Identify which cell holds the provided text, then report its [X, Y] central coordinate. 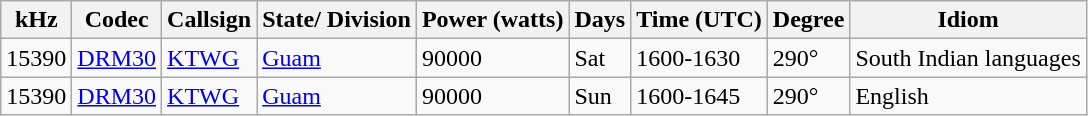
Sun [600, 96]
Power (watts) [492, 20]
Idiom [968, 20]
1600-1630 [700, 58]
Time (UTC) [700, 20]
Sat [600, 58]
English [968, 96]
State/ Division [337, 20]
Codec [117, 20]
kHz [36, 20]
South Indian languages [968, 58]
1600-1645 [700, 96]
Days [600, 20]
Degree [808, 20]
Callsign [210, 20]
